From the cell containing the given text, extract its center point as (x, y) coordinate. 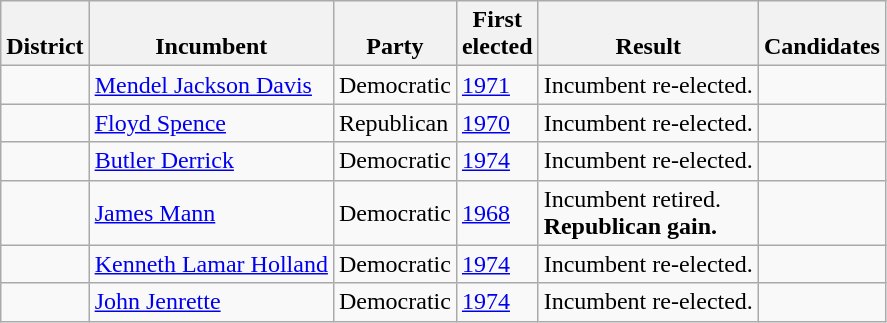
Candidates (822, 34)
Republican (394, 123)
James Mann (211, 212)
District (45, 34)
Firstelected (497, 34)
Mendel Jackson Davis (211, 85)
Butler Derrick (211, 161)
Result (648, 34)
Kenneth Lamar Holland (211, 264)
Incumbent retired.Republican gain. (648, 212)
Party (394, 34)
Floyd Spence (211, 123)
1970 (497, 123)
John Jenrette (211, 302)
Incumbent (211, 34)
1971 (497, 85)
1968 (497, 212)
